Provide the [X, Y] coordinate of the cell's center where the given text is located.  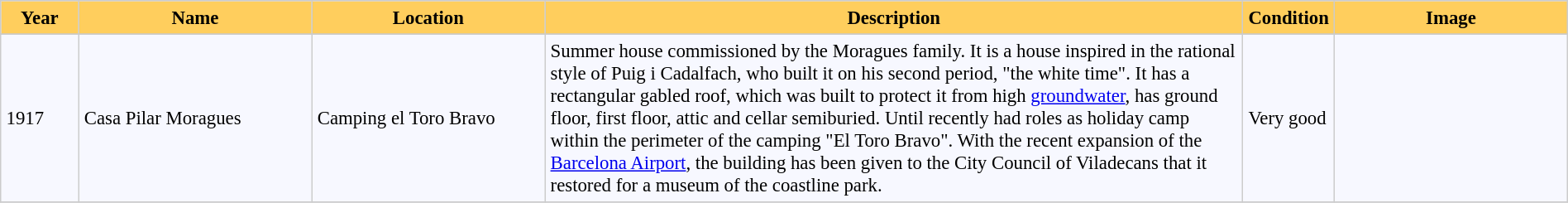
Name [195, 17]
Description [894, 17]
Image [1451, 17]
Year [40, 17]
1917 [40, 118]
Casa Pilar Moragues [195, 118]
Camping el Toro Bravo [428, 118]
Location [428, 17]
Condition [1288, 17]
Very good [1288, 118]
